Output the (X, Y) coordinate of the center of the cell containing the given text.  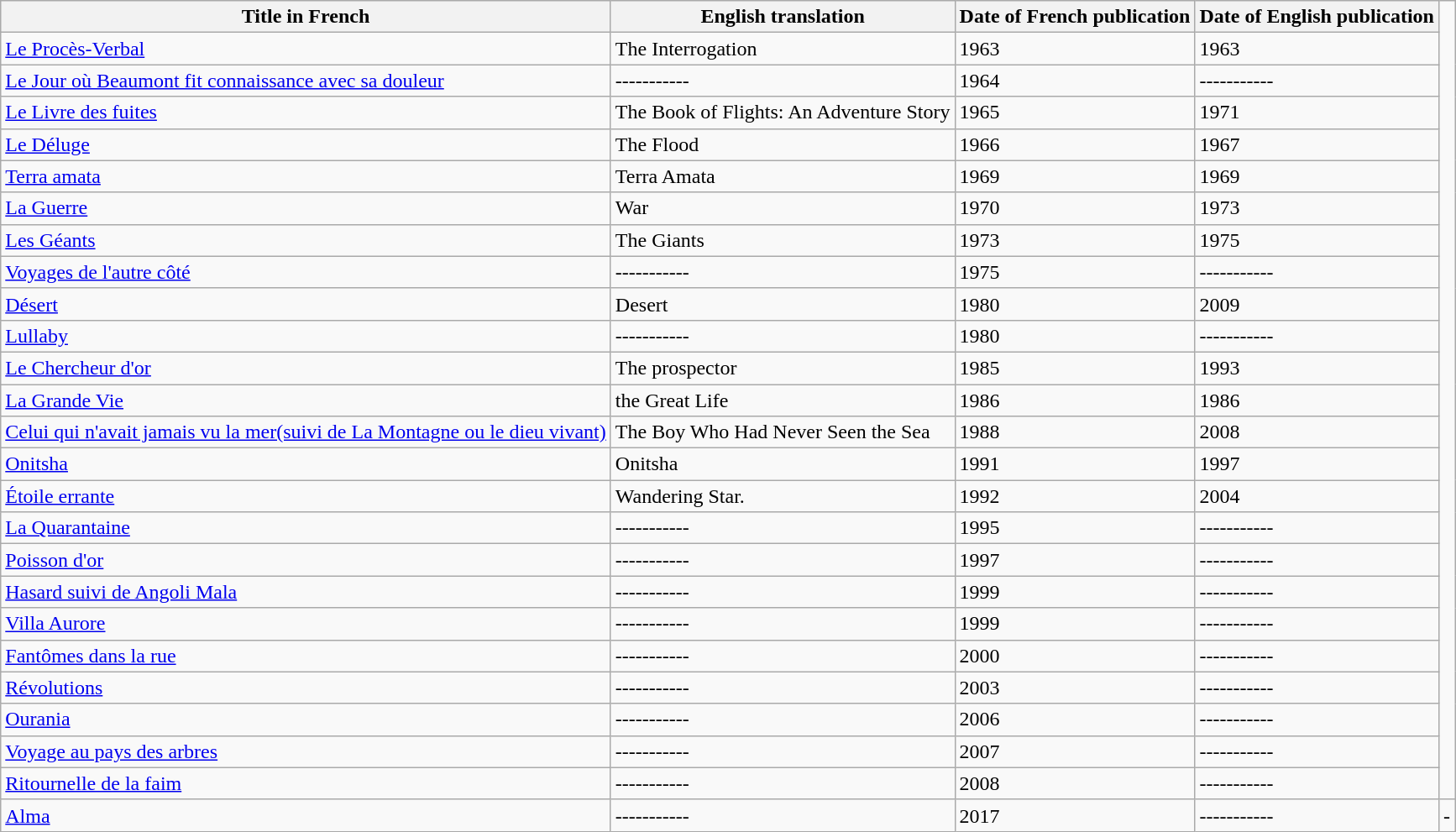
1970 (1075, 208)
2003 (1075, 688)
1995 (1075, 528)
Alma (306, 815)
the Great Life (783, 400)
Villa Aurore (306, 624)
Ourania (306, 719)
- (1446, 815)
Terra Amata (783, 176)
Wandering Star. (783, 496)
1992 (1075, 496)
1966 (1075, 144)
1985 (1075, 368)
English translation (783, 17)
2009 (1317, 304)
Étoile errante (306, 496)
Date of French publication (1075, 17)
Voyage au pays des arbres (306, 751)
1965 (1075, 113)
Le Procès-Verbal (306, 49)
Fantômes dans la rue (306, 656)
Poisson d'or (306, 560)
Voyages de l'autre côté (306, 272)
Révolutions (306, 688)
Désert (306, 304)
Le Jour où Beaumont fit connaissance avec sa douleur (306, 81)
2006 (1075, 719)
Terra amata (306, 176)
1964 (1075, 81)
2004 (1317, 496)
Ritournelle de la faim (306, 783)
1971 (1317, 113)
Les Géants (306, 240)
War (783, 208)
Hasard suivi de Angoli Mala (306, 592)
1988 (1075, 432)
La Quarantaine (306, 528)
The Giants (783, 240)
The Boy Who Had Never Seen the Sea (783, 432)
Desert (783, 304)
2000 (1075, 656)
1967 (1317, 144)
Celui qui n'avait jamais vu la mer(suivi de La Montagne ou le dieu vivant) (306, 432)
Title in French (306, 17)
The Flood (783, 144)
La Grande Vie (306, 400)
La Guerre (306, 208)
The prospector (783, 368)
Le Livre des fuites (306, 113)
Le Déluge (306, 144)
Le Chercheur d'or (306, 368)
Date of English publication (1317, 17)
1993 (1317, 368)
1991 (1075, 464)
The Interrogation (783, 49)
The Book of Flights: An Adventure Story (783, 113)
2007 (1075, 751)
2017 (1075, 815)
Lullaby (306, 336)
